Detect which cell encompasses the target text, then output its [X, Y] center coordinate. 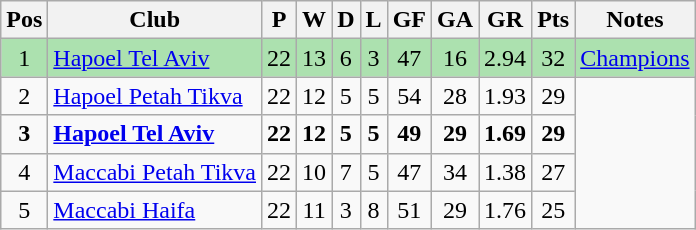
1.69 [506, 134]
1.76 [506, 210]
54 [409, 96]
27 [554, 172]
13 [314, 58]
11 [314, 210]
Maccabi Haifa [155, 210]
49 [409, 134]
GA [456, 20]
L [374, 20]
16 [456, 58]
GR [506, 20]
2 [24, 96]
Champions [635, 58]
2.94 [506, 58]
Club [155, 20]
Maccabi Petah Tikva [155, 172]
Notes [635, 20]
Hapoel Petah Tikva [155, 96]
Pos [24, 20]
34 [456, 172]
32 [554, 58]
8 [374, 210]
Pts [554, 20]
1.93 [506, 96]
10 [314, 172]
25 [554, 210]
1.38 [506, 172]
P [280, 20]
GF [409, 20]
28 [456, 96]
6 [346, 58]
W [314, 20]
1 [24, 58]
7 [346, 172]
51 [409, 210]
D [346, 20]
4 [24, 172]
